From the cell containing the given text, extract its center point as [X, Y] coordinate. 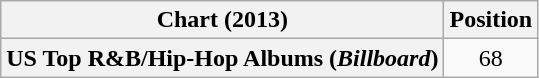
68 [491, 58]
Chart (2013) [222, 20]
US Top R&B/Hip-Hop Albums (Billboard) [222, 58]
Position [491, 20]
